From the cell containing the given text, extract its center point as (X, Y) coordinate. 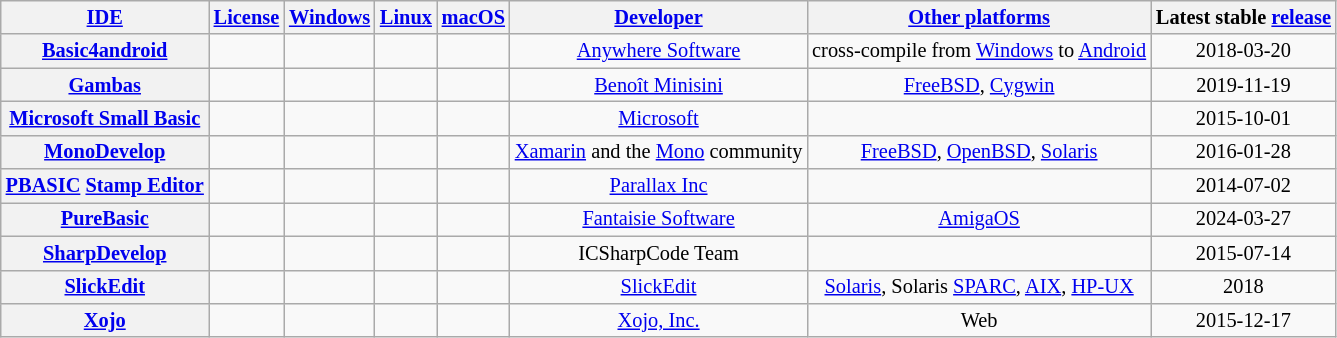
Parallax Inc (658, 186)
Other platforms (979, 17)
Solaris, Solaris SPARC, AIX, HP-UX (979, 287)
PBASIC Stamp Editor (105, 186)
Microsoft (658, 118)
2024-03-27 (1244, 219)
Latest stable release (1244, 17)
2019-11-19 (1244, 85)
macOS (474, 17)
2015-10-01 (1244, 118)
2018 (1244, 287)
PureBasic (105, 219)
Fantaisie Software (658, 219)
AmigaOS (979, 219)
Xamarin and the Mono community (658, 152)
2016-01-28 (1244, 152)
Linux (406, 17)
MonoDevelop (105, 152)
IDE (105, 17)
Microsoft Small Basic (105, 118)
2018-03-20 (1244, 51)
License (246, 17)
2014-07-02 (1244, 186)
ICSharpCode Team (658, 253)
SharpDevelop (105, 253)
Benoît Minisini (658, 85)
Anywhere Software (658, 51)
Xojo, Inc. (658, 320)
cross-compile from Windows to Android (979, 51)
FreeBSD, OpenBSD, Solaris (979, 152)
2015-07-14 (1244, 253)
Gambas (105, 85)
Basic4android (105, 51)
2015-12-17 (1244, 320)
Developer (658, 17)
Web (979, 320)
Windows (330, 17)
Xojo (105, 320)
FreeBSD, Cygwin (979, 85)
